Pinpoint the cell where the given text exists, returning its (x, y) midpoint coordinate. 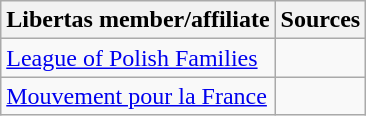
Mouvement pour la France (138, 96)
League of Polish Families (138, 58)
Sources (320, 20)
Libertas member/affiliate (138, 20)
